Extract the [X, Y] coordinate from the center of the cell holding the provided text.  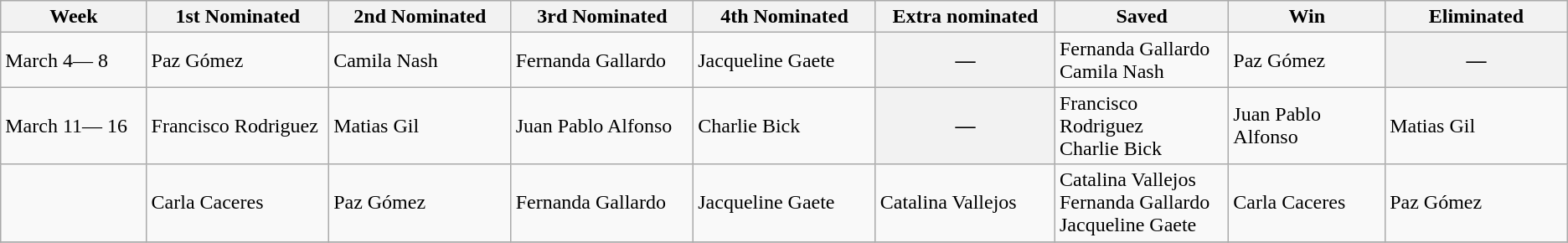
4th Nominated [785, 17]
Francisco Rodriguez [238, 126]
Catalina VallejosFernanda GallardoJacqueline Gaete [1141, 203]
3rd Nominated [602, 17]
1st Nominated [238, 17]
Francisco RodriguezCharlie Bick [1141, 126]
Extra nominated [965, 17]
Charlie Bick [785, 126]
Eliminated [1477, 17]
Camila Nash [420, 60]
Fernanda GallardoCamila Nash [1141, 60]
2nd Nominated [420, 17]
Saved [1141, 17]
Win [1307, 17]
Week [74, 17]
Catalina Vallejos [965, 203]
March 4— 8 [74, 60]
March 11— 16 [74, 126]
